Return [x, y] of the center of cell containing provided text 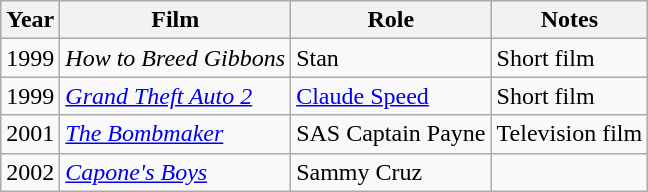
Claude Speed [391, 96]
Year [30, 20]
Sammy Cruz [391, 172]
Film [176, 20]
Grand Theft Auto 2 [176, 96]
Television film [570, 134]
Notes [570, 20]
How to Breed Gibbons [176, 58]
Role [391, 20]
SAS Captain Payne [391, 134]
Capone's Boys [176, 172]
2001 [30, 134]
2002 [30, 172]
Stan [391, 58]
The Bombmaker [176, 134]
